From the cell containing the given text, extract its center point as [X, Y] coordinate. 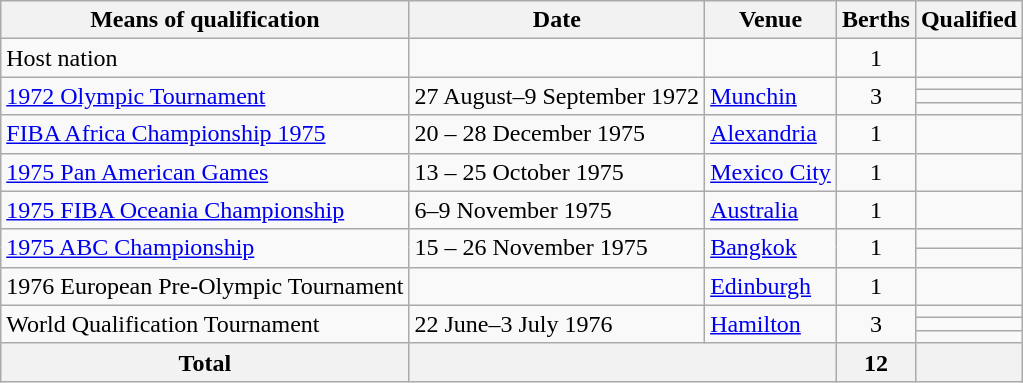
1975 FIBA Oceania Championship [205, 210]
Host nation [205, 58]
World Qualification Tournament [205, 324]
Date [557, 20]
1975 Pan American Games [205, 172]
22 June–3 July 1976 [557, 324]
Venue [771, 20]
20 – 28 December 1975 [557, 134]
27 August–9 September 1972 [557, 96]
Means of qualification [205, 20]
Munchin [771, 96]
Qualified [968, 20]
6–9 November 1975 [557, 210]
Australia [771, 210]
Edinburgh [771, 286]
Berths [876, 20]
FIBA Africa Championship 1975 [205, 134]
15 – 26 November 1975 [557, 248]
Hamilton [771, 324]
13 – 25 October 1975 [557, 172]
12 [876, 362]
Bangkok [771, 248]
Alexandria [771, 134]
1975 ABC Championship [205, 248]
1976 European Pre-Olympic Tournament [205, 286]
Mexico City [771, 172]
1972 Olympic Tournament [205, 96]
Total [205, 362]
